Capture the cell that displays the provided text and extract its (x, y) central coordinate. 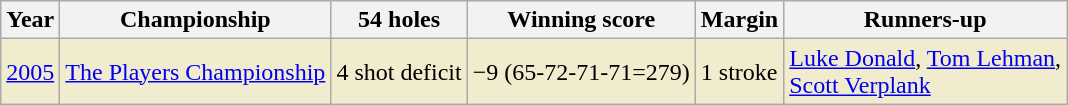
−9 (65-72-71-71=279) (581, 72)
2005 (30, 72)
54 holes (399, 20)
Championship (196, 20)
Winning score (581, 20)
4 shot deficit (399, 72)
Margin (739, 20)
The Players Championship (196, 72)
1 stroke (739, 72)
Year (30, 20)
Runners-up (926, 20)
Luke Donald, Tom Lehman, Scott Verplank (926, 72)
